Return the [X, Y] coordinate for the center point of the cell that contains the specified text.  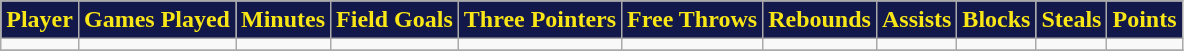
Free Throws [692, 20]
Assists [916, 20]
Games Played [156, 20]
Player [40, 20]
Steals [1072, 20]
Blocks [996, 20]
Points [1144, 20]
Field Goals [395, 20]
Rebounds [820, 20]
Three Pointers [540, 20]
Minutes [284, 20]
